Search for the cell housing the specified text and yield its (X, Y) center coordinate. 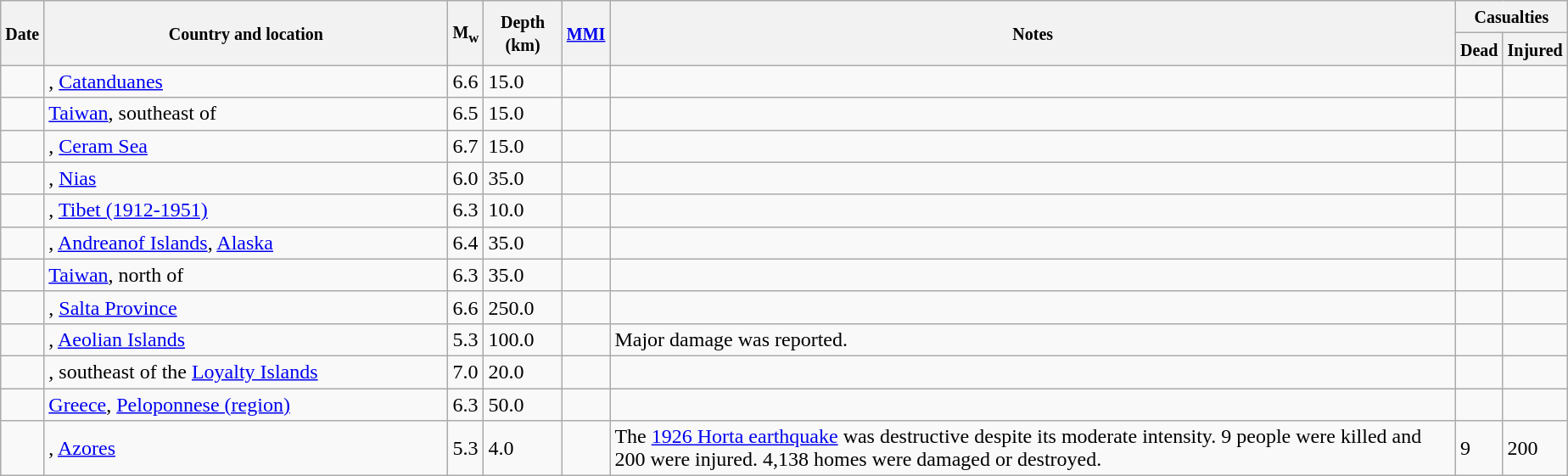
Date (22, 33)
, Ceram Sea (246, 146)
Depth (km) (523, 33)
6.4 (466, 243)
Injured (1535, 49)
, Nias (246, 178)
Notes (1033, 33)
Taiwan, north of (246, 275)
6.0 (466, 178)
20.0 (523, 372)
100.0 (523, 339)
10.0 (523, 210)
, Catanduanes (246, 81)
6.7 (466, 146)
, southeast of the Loyalty Islands (246, 372)
Country and location (246, 33)
200 (1535, 448)
250.0 (523, 307)
, Aeolian Islands (246, 339)
9 (1479, 448)
6.5 (466, 114)
7.0 (466, 372)
, Azores (246, 448)
Taiwan, southeast of (246, 114)
MMI (585, 33)
Greece, Peloponnese (region) (246, 405)
Major damage was reported. (1033, 339)
, Salta Province (246, 307)
Mw (466, 33)
4.0 (523, 448)
Dead (1479, 49)
, Tibet (1912-1951) (246, 210)
50.0 (523, 405)
, Andreanof Islands, Alaska (246, 243)
Casualties (1511, 17)
